Capture the cell that displays the provided text and extract its [x, y] central coordinate. 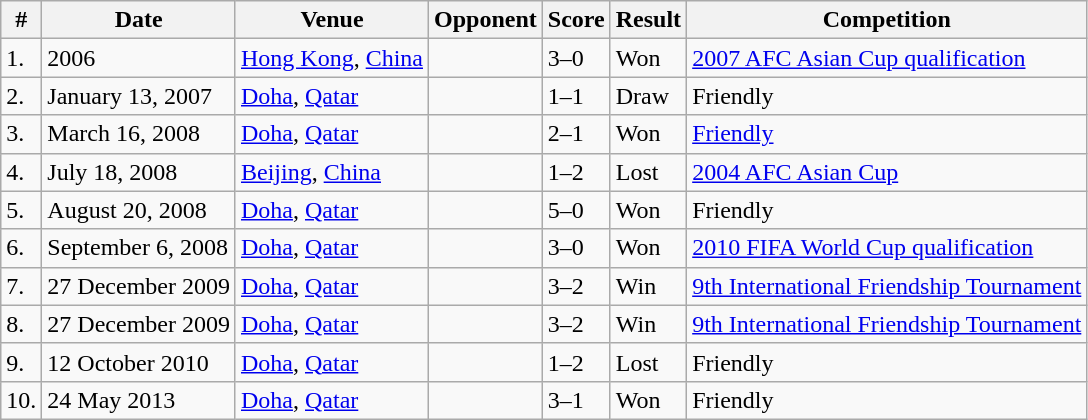
5–0 [576, 210]
Opponent [486, 20]
2. [22, 96]
2–1 [576, 134]
3. [22, 134]
4. [22, 172]
Score [576, 20]
September 6, 2008 [139, 248]
24 May 2013 [139, 400]
3–1 [576, 400]
March 16, 2008 [139, 134]
January 13, 2007 [139, 96]
5. [22, 210]
Beijing, China [332, 172]
10. [22, 400]
Hong Kong, China [332, 58]
2007 AFC Asian Cup qualification [887, 58]
Date [139, 20]
2006 [139, 58]
8. [22, 324]
6. [22, 248]
12 October 2010 [139, 362]
Competition [887, 20]
Draw [648, 96]
2004 AFC Asian Cup [887, 172]
7. [22, 286]
# [22, 20]
August 20, 2008 [139, 210]
1–1 [576, 96]
Venue [332, 20]
July 18, 2008 [139, 172]
2010 FIFA World Cup qualification [887, 248]
1. [22, 58]
9. [22, 362]
Result [648, 20]
